Locate the cell with the specified text and output its [x, y] center coordinate. 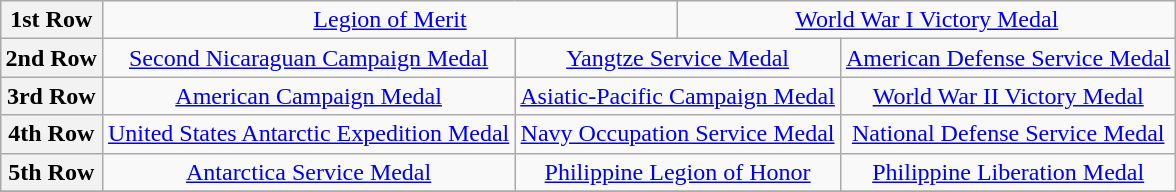
3rd Row [51, 96]
United States Antarctic Expedition Medal [308, 134]
4th Row [51, 134]
Legion of Merit [390, 20]
World War I Victory Medal [927, 20]
Philippine Liberation Medal [1008, 172]
American Defense Service Medal [1008, 58]
2nd Row [51, 58]
Yangtze Service Medal [678, 58]
1st Row [51, 20]
World War II Victory Medal [1008, 96]
Philippine Legion of Honor [678, 172]
Antarctica Service Medal [308, 172]
National Defense Service Medal [1008, 134]
American Campaign Medal [308, 96]
Second Nicaraguan Campaign Medal [308, 58]
Navy Occupation Service Medal [678, 134]
5th Row [51, 172]
Asiatic-Pacific Campaign Medal [678, 96]
